Determine the (x, y) coordinate at the center of the cell enclosing the given text.  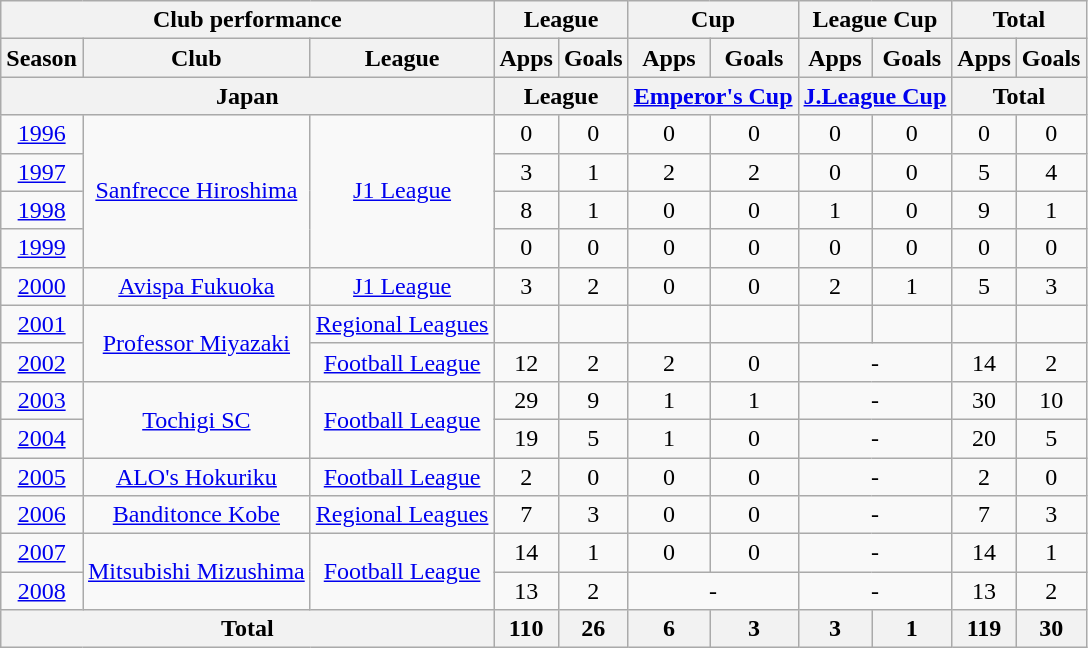
4 (1051, 172)
119 (984, 629)
2008 (42, 591)
1999 (42, 248)
19 (526, 438)
Sanfrecce Hiroshima (196, 191)
8 (526, 210)
Cup (713, 20)
2003 (42, 400)
10 (1051, 400)
2000 (42, 286)
1998 (42, 210)
29 (526, 400)
2005 (42, 477)
J.League Cup (875, 96)
Tochigi SC (196, 419)
ALO's Hokuriku (196, 477)
Season (42, 58)
Club performance (248, 20)
2007 (42, 553)
2001 (42, 324)
1996 (42, 134)
Mitsubishi Mizushima (196, 572)
6 (669, 629)
110 (526, 629)
Banditonce Kobe (196, 515)
1997 (42, 172)
26 (593, 629)
Japan (248, 96)
Emperor's Cup (713, 96)
12 (526, 362)
Avispa Fukuoka (196, 286)
2006 (42, 515)
2002 (42, 362)
Professor Miyazaki (196, 343)
Club (196, 58)
League Cup (875, 20)
20 (984, 438)
2004 (42, 438)
